Scan for the cell matching the given text and deliver its (X, Y) coordinate at center. 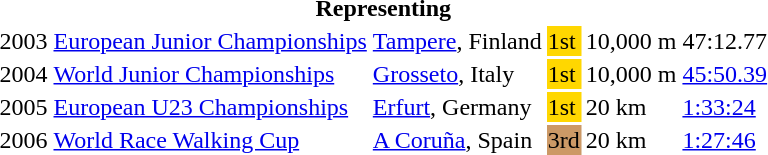
Tampere, Finland (457, 41)
A Coruña, Spain (457, 140)
World Junior Championships (210, 74)
European U23 Championships (210, 107)
Erfurt, Germany (457, 107)
Grosseto, Italy (457, 74)
3rd (564, 140)
European Junior Championships (210, 41)
World Race Walking Cup (210, 140)
